Locate the cell with the specified text and output its (X, Y) center coordinate. 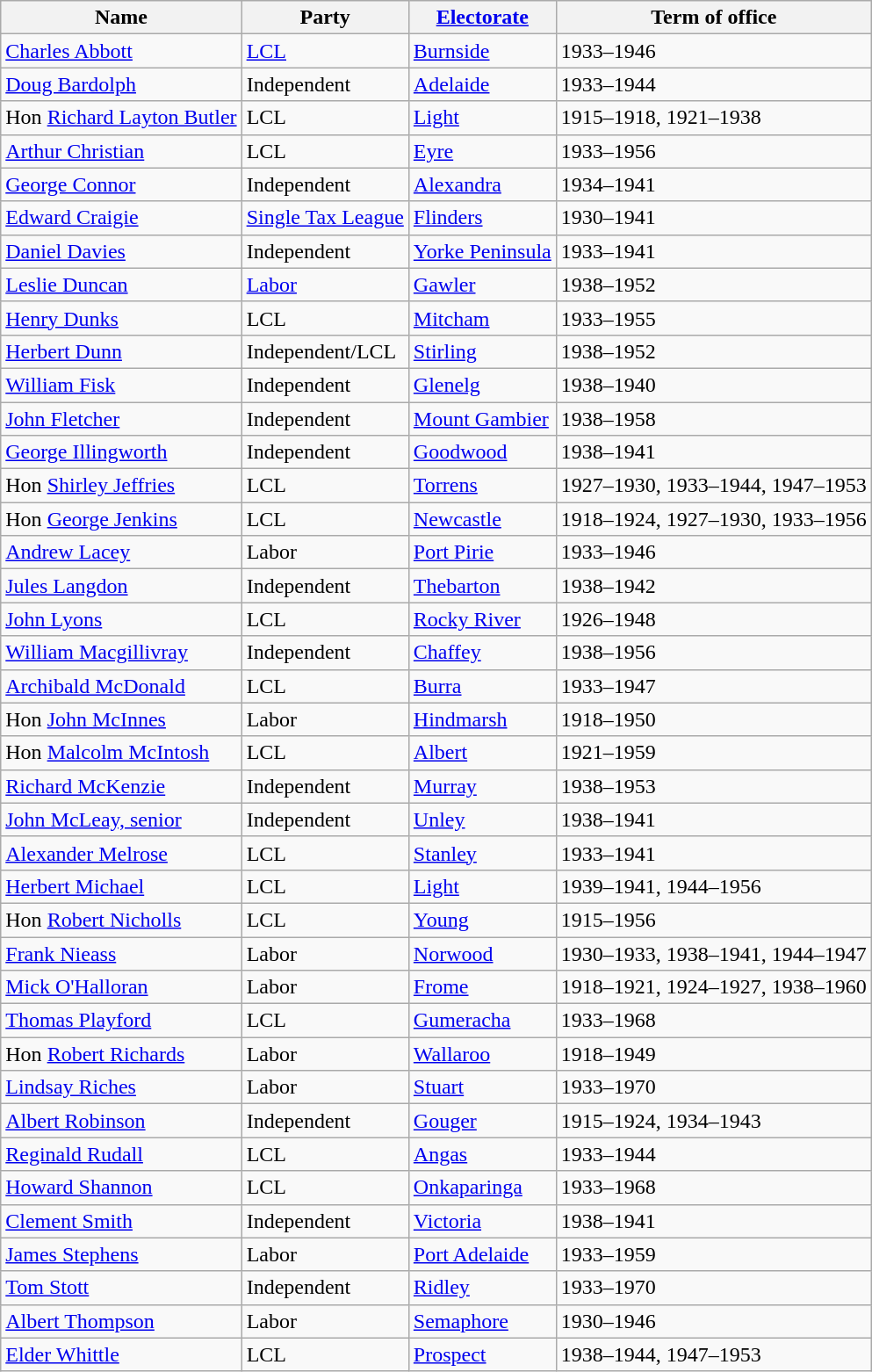
1930–1941 (713, 218)
Hon Richard Layton Butler (121, 118)
Richard McKenzie (121, 786)
Eyre (482, 151)
Clement Smith (121, 1221)
Port Adelaide (482, 1254)
Tom Stott (121, 1288)
Name (121, 18)
1918–1949 (713, 1054)
Thebarton (482, 586)
Thomas Playford (121, 1021)
Angas (482, 1154)
1938–1944, 1947–1953 (713, 1354)
1933–1959 (713, 1254)
1938–1942 (713, 586)
Independent/LCL (325, 351)
Goodwood (482, 452)
Charles Abbott (121, 51)
1915–1924, 1934–1943 (713, 1121)
Hon Robert Nicholls (121, 920)
Gawler (482, 285)
1939–1941, 1944–1956 (713, 886)
1938–1940 (713, 385)
1934–1941 (713, 184)
Burra (482, 686)
Alexander Melrose (121, 853)
Mount Gambier (482, 419)
Rocky River (482, 619)
William Macgillivray (121, 653)
Gumeracha (482, 1021)
William Fisk (121, 385)
James Stephens (121, 1254)
Young (482, 920)
Unley (482, 820)
Herbert Dunn (121, 351)
Murray (482, 786)
Albert Thompson (121, 1321)
John Fletcher (121, 419)
Jules Langdon (121, 586)
Port Pirie (482, 552)
Prospect (482, 1354)
Hon George Jenkins (121, 519)
John McLeay, senior (121, 820)
Stuart (482, 1087)
1933–1956 (713, 151)
1915–1918, 1921–1938 (713, 118)
Chaffey (482, 653)
Howard Shannon (121, 1188)
Alexandra (482, 184)
1921–1959 (713, 753)
Ridley (482, 1288)
1938–1953 (713, 786)
Adelaide (482, 84)
Andrew Lacey (121, 552)
Hon Robert Richards (121, 1054)
1926–1948 (713, 619)
Frome (482, 987)
Victoria (482, 1221)
Gouger (482, 1121)
1918–1950 (713, 719)
John Lyons (121, 619)
Semaphore (482, 1321)
Stirling (482, 351)
Albert Robinson (121, 1121)
Reginald Rudall (121, 1154)
Hindmarsh (482, 719)
Daniel Davies (121, 251)
1918–1924, 1927–1930, 1933–1956 (713, 519)
Archibald McDonald (121, 686)
Elder Whittle (121, 1354)
Burnside (482, 51)
1927–1930, 1933–1944, 1947–1953 (713, 486)
Yorke Peninsula (482, 251)
1933–1955 (713, 318)
Newcastle (482, 519)
Electorate (482, 18)
Hon Shirley Jeffries (121, 486)
George Illingworth (121, 452)
Wallaroo (482, 1054)
1933–1947 (713, 686)
1918–1921, 1924–1927, 1938–1960 (713, 987)
Leslie Duncan (121, 285)
1930–1933, 1938–1941, 1944–1947 (713, 953)
Mick O'Halloran (121, 987)
Henry Dunks (121, 318)
Lindsay Riches (121, 1087)
Torrens (482, 486)
Hon Malcolm McIntosh (121, 753)
1930–1946 (713, 1321)
Herbert Michael (121, 886)
Single Tax League (325, 218)
1938–1958 (713, 419)
Flinders (482, 218)
Onkaparinga (482, 1188)
Glenelg (482, 385)
Mitcham (482, 318)
Albert (482, 753)
Party (325, 18)
1938–1956 (713, 653)
Frank Nieass (121, 953)
Term of office (713, 18)
Edward Craigie (121, 218)
George Connor (121, 184)
Stanley (482, 853)
1915–1956 (713, 920)
Doug Bardolph (121, 84)
Norwood (482, 953)
Hon John McInnes (121, 719)
Arthur Christian (121, 151)
